Identify which cell holds the provided text, then report its [x, y] central coordinate. 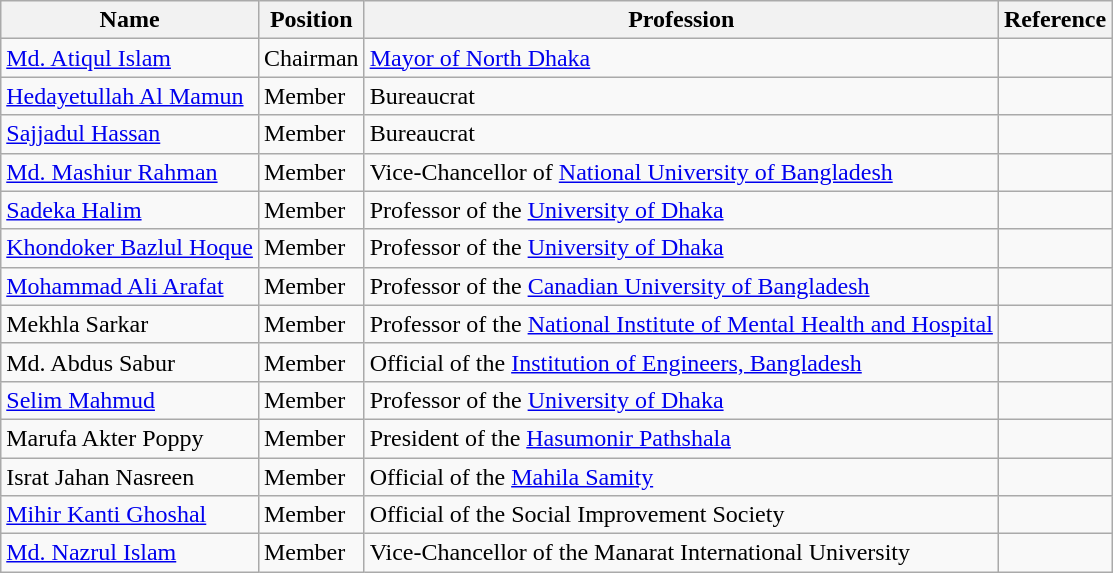
Official of the Mahila Samity [681, 477]
Mekhla Sarkar [130, 324]
Md. Abdus Sabur [130, 362]
Position [311, 20]
Mohammad Ali Arafat [130, 286]
Professor of the National Institute of Mental Health and Hospital [681, 324]
President of the Hasumonir Pathshala [681, 438]
Chairman [311, 58]
Official of the Institution of Engineers, Bangladesh [681, 362]
Md. Mashiur Rahman [130, 172]
Marufa Akter Poppy [130, 438]
Md. Atiqul Islam [130, 58]
Vice-Chancellor of National University of Bangladesh [681, 172]
Reference [1054, 20]
Md. Nazrul Islam [130, 553]
Sadeka Halim [130, 210]
Name [130, 20]
Profession [681, 20]
Sajjadul Hassan [130, 134]
Mihir Kanti Ghoshal [130, 515]
Selim Mahmud [130, 400]
Khondoker Bazlul Hoque [130, 248]
Mayor of North Dhaka [681, 58]
Professor of the Canadian University of Bangladesh [681, 286]
Vice-Chancellor of the Manarat International University [681, 553]
Official of the Social Improvement Society [681, 515]
Hedayetullah Al Mamun [130, 96]
Israt Jahan Nasreen [130, 477]
